Search for the cell housing the specified text and yield its (x, y) center coordinate. 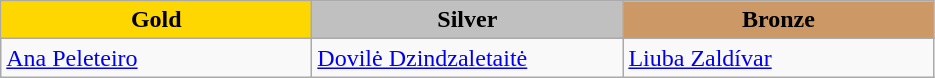
Dovilė Dzindzaletaitė (468, 58)
Ana Peleteiro (156, 58)
Silver (468, 20)
Liuba Zaldívar (778, 58)
Bronze (778, 20)
Gold (156, 20)
